Determine the [x, y] coordinate at the center of the cell enclosing the given text.  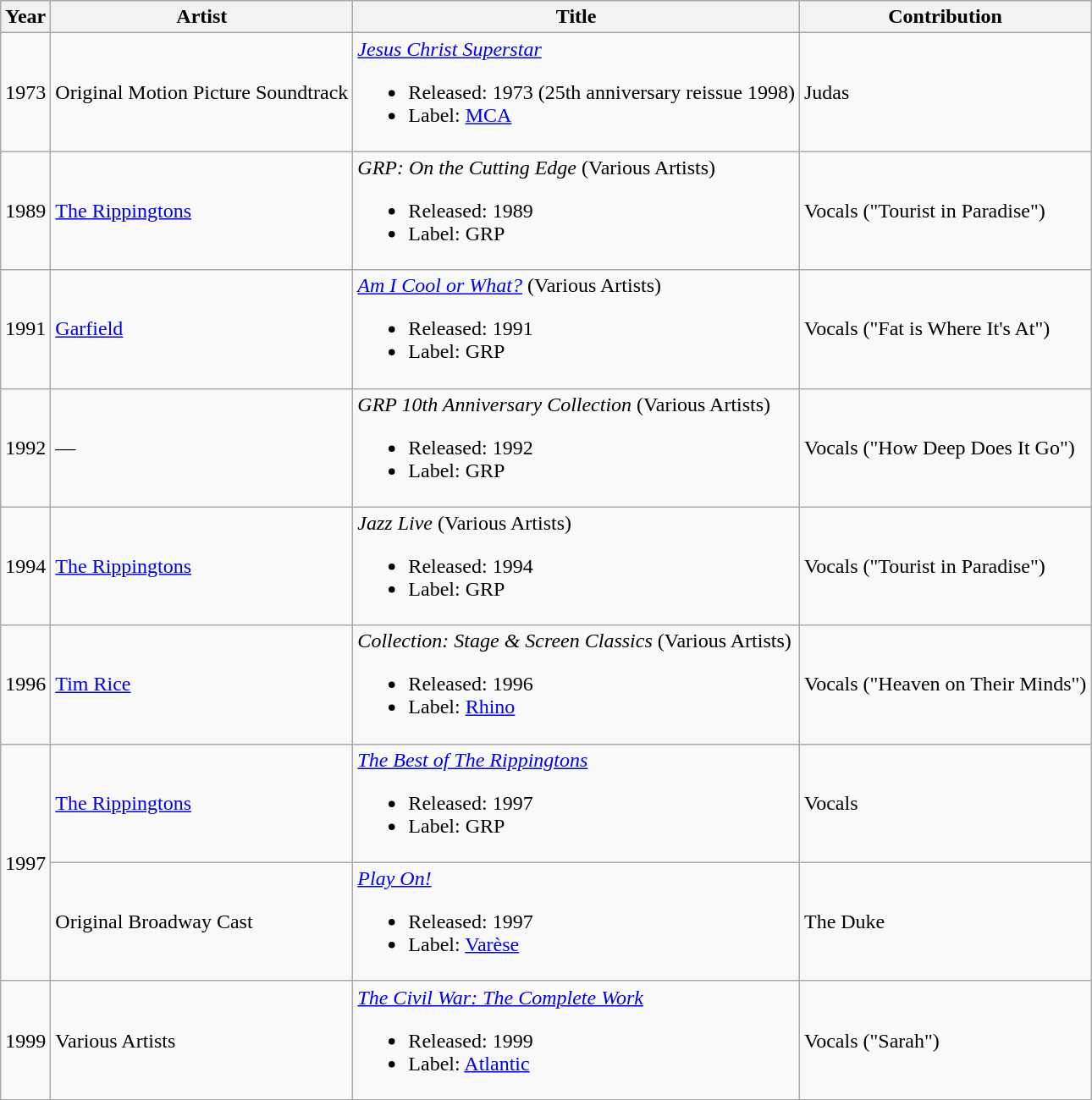
Contribution [945, 17]
1989 [25, 211]
1991 [25, 329]
Judas [945, 92]
1973 [25, 92]
The Duke [945, 921]
Play On!Released: 1997Label: Varèse [576, 921]
Original Broadway Cast [201, 921]
Title [576, 17]
Year [25, 17]
Garfield [201, 329]
Am I Cool or What? (Various Artists)Released: 1991Label: GRP [576, 329]
Jesus Christ SuperstarReleased: 1973 (25th anniversary reissue 1998)Label: MCA [576, 92]
1997 [25, 862]
Vocals ("Fat is Where It's At") [945, 329]
1992 [25, 448]
Collection: Stage & Screen Classics (Various Artists)Released: 1996Label: Rhino [576, 685]
Original Motion Picture Soundtrack [201, 92]
1999 [25, 1040]
Artist [201, 17]
GRP: On the Cutting Edge (Various Artists)Released: 1989Label: GRP [576, 211]
— [201, 448]
The Best of The RippingtonsReleased: 1997Label: GRP [576, 803]
Tim Rice [201, 685]
GRP 10th Anniversary Collection (Various Artists)Released: 1992Label: GRP [576, 448]
Vocals ("How Deep Does It Go") [945, 448]
1996 [25, 685]
Jazz Live (Various Artists)Released: 1994Label: GRP [576, 566]
1994 [25, 566]
Vocals ("Heaven on Their Minds") [945, 685]
The Civil War: The Complete WorkReleased: 1999Label: Atlantic [576, 1040]
Various Artists [201, 1040]
Vocals [945, 803]
Vocals ("Sarah") [945, 1040]
